Return (X, Y) of the center of cell containing provided text 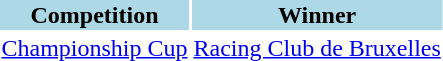
Competition (94, 15)
Winner (317, 15)
